Provide the (x, y) coordinate of the cell's center where the given text is located.  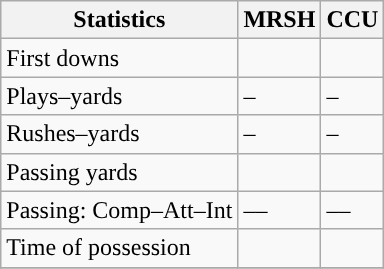
Statistics (120, 20)
Time of possession (120, 248)
CCU (352, 20)
Plays–yards (120, 96)
First downs (120, 58)
Rushes–yards (120, 134)
MRSH (280, 20)
Passing yards (120, 172)
Passing: Comp–Att–Int (120, 210)
